From the cell containing the given text, extract its center point as [X, Y] coordinate. 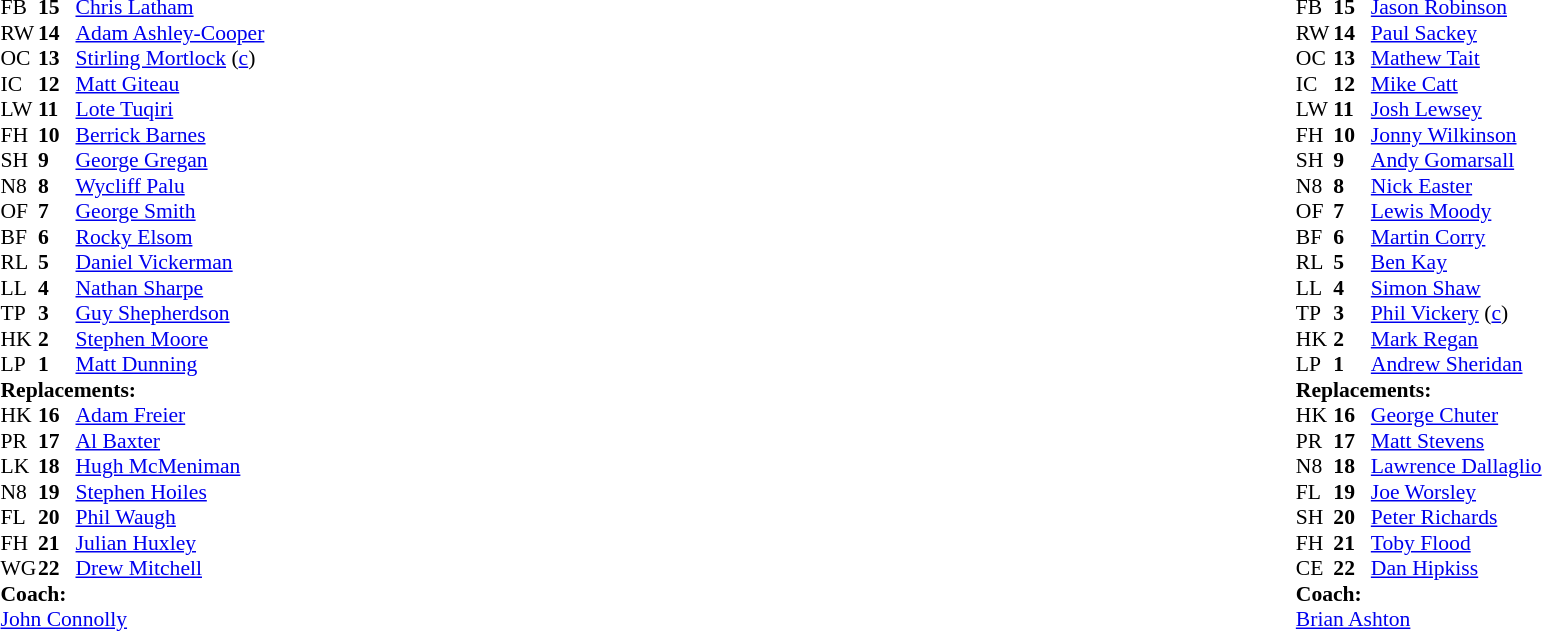
Jonny Wilkinson [1456, 135]
Al Baxter [170, 441]
Lawrence Dallaglio [1456, 467]
Matt Stevens [1456, 441]
Nick Easter [1456, 186]
Julian Huxley [170, 543]
Lote Tuqiri [170, 109]
Stephen Moore [170, 339]
Paul Sackey [1456, 33]
Andrew Sheridan [1456, 365]
Peter Richards [1456, 517]
Dan Hipkiss [1456, 569]
Wycliff Palu [170, 186]
Andy Gomarsall [1456, 161]
Nathan Sharpe [170, 288]
Phil Waugh [170, 517]
Ben Kay [1456, 263]
George Smith [170, 211]
Toby Flood [1456, 543]
Berrick Barnes [170, 135]
Guy Shepherdson [170, 313]
Stirling Mortlock (c) [170, 59]
Stephen Hoiles [170, 492]
Josh Lewsey [1456, 109]
Rocky Elsom [170, 237]
George Gregan [170, 161]
Joe Worsley [1456, 492]
Mathew Tait [1456, 59]
Adam Freier [170, 415]
Hugh McMeniman [170, 467]
Phil Vickery (c) [1456, 313]
LK [19, 467]
WG [19, 569]
Simon Shaw [1456, 288]
Daniel Vickerman [170, 263]
Adam Ashley-Cooper [170, 33]
Lewis Moody [1456, 211]
Matt Giteau [170, 84]
Mike Catt [1456, 84]
George Chuter [1456, 415]
CE [1315, 569]
Martin Corry [1456, 237]
Matt Dunning [170, 365]
Drew Mitchell [170, 569]
Mark Regan [1456, 339]
